Provide the [x, y] coordinate of the cell's center where the given text is located.  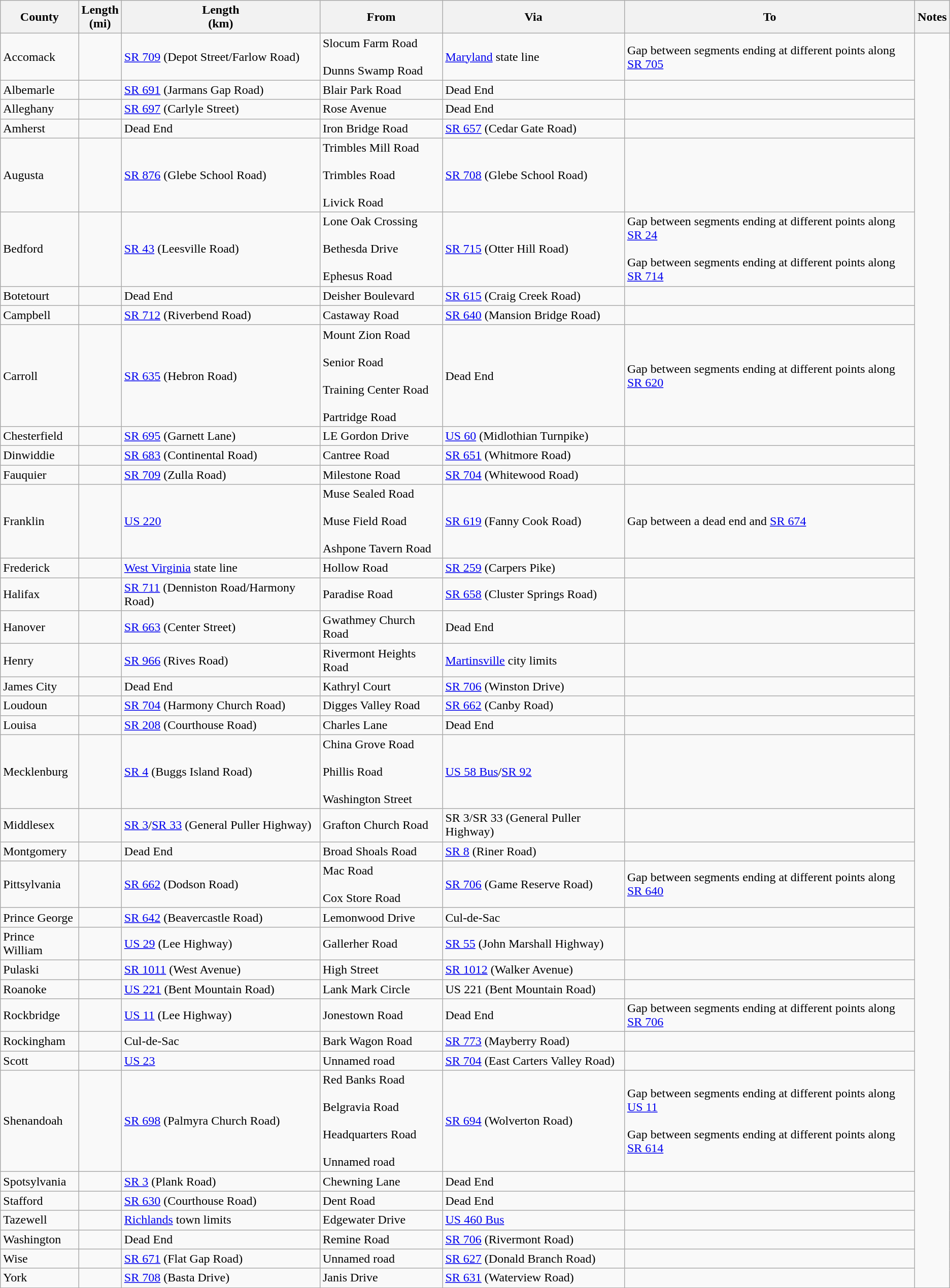
Gap between a dead end and SR 674 [769, 521]
US 460 Bus [533, 1220]
US 23 [220, 1061]
Gap between segments ending at different points along SR 620 [769, 375]
Wise [40, 1259]
Bedford [40, 249]
Hollow Road [381, 568]
SR 704 (Whitewood Road) [533, 474]
Chesterfield [40, 436]
Maryland state line [533, 57]
Franklin [40, 521]
SR 631 (Waterview Road) [533, 1278]
Rivermont Heights Road [381, 660]
SR 662 (Dodson Road) [220, 884]
Henry [40, 660]
Iron Bridge Road [381, 128]
Janis Drive [381, 1278]
Roanoke [40, 989]
SR 706 (Rivermont Road) [533, 1239]
Augusta [40, 175]
China Grove RoadPhillis RoadWashington Street [381, 772]
SR 773 (Mayberry Road) [533, 1041]
Red Banks RoadBelgravia RoadHeadquarters RoadUnnamed road [381, 1121]
SR 619 (Fanny Cook Road) [533, 521]
Deisher Boulevard [381, 296]
Martinsville city limits [533, 660]
SR 55 (John Marshall Highway) [533, 944]
SR 640 (Mansion Bridge Road) [533, 315]
Gallerher Road [381, 944]
Via [533, 17]
Chewning Lane [381, 1181]
SR 627 (Donald Branch Road) [533, 1259]
SR 704 (Harmony Church Road) [220, 706]
Rockbridge [40, 1016]
Rose Avenue [381, 109]
Accomack [40, 57]
Gap between segments ending at different points along SR 640 [769, 884]
Cantree Road [381, 455]
Pulaski [40, 969]
LE Gordon Drive [381, 436]
SR 671 (Flat Gap Road) [220, 1259]
Richlands town limits [220, 1220]
Gap between segments ending at different points along SR 705 [769, 57]
Washington [40, 1239]
Gwathmey Church Road [381, 627]
Mount Zion RoadSenior RoadTraining Center RoadPartridge Road [381, 375]
SR 4 (Buggs Island Road) [220, 772]
County [40, 17]
SR 694 (Wolverton Road) [533, 1121]
Bark Wagon Road [381, 1041]
SR 966 (Rives Road) [220, 660]
Middlesex [40, 825]
Stafford [40, 1201]
Spotsylvania [40, 1181]
Fauquier [40, 474]
Dinwiddie [40, 455]
SR 706 (Winston Drive) [533, 686]
SR 715 (Otter Hill Road) [533, 249]
Alleghany [40, 109]
SR 683 (Continental Road) [220, 455]
SR 691 (Jarmans Gap Road) [220, 90]
SR 1011 (West Avenue) [220, 969]
Kathryl Court [381, 686]
Length(mi) [100, 17]
Slocum Farm RoadDunns Swamp Road [381, 57]
SR 615 (Craig Creek Road) [533, 296]
Length(km) [220, 17]
Rockingham [40, 1041]
Castaway Road [381, 315]
Lemonwood Drive [381, 917]
SR 43 (Leesville Road) [220, 249]
Gap between segments ending at different points along US 11Gap between segments ending at different points along SR 614 [769, 1121]
SR 630 (Courthouse Road) [220, 1201]
SR 658 (Cluster Springs Road) [533, 595]
SR 704 (East Carters Valley Road) [533, 1061]
Loudoun [40, 706]
SR 208 (Courthouse Road) [220, 725]
SR 695 (Garnett Lane) [220, 436]
Montgomery [40, 851]
SR 259 (Carpers Pike) [533, 568]
Prince William [40, 944]
Louisa [40, 725]
Lone Oak CrossingBethesda DriveEphesus Road [381, 249]
High Street [381, 969]
SR 8 (Riner Road) [533, 851]
Digges Valley Road [381, 706]
Campbell [40, 315]
SR 663 (Center Street) [220, 627]
Halifax [40, 595]
Muse Sealed RoadMuse Field RoadAshpone Tavern Road [381, 521]
Prince George [40, 917]
SR 662 (Canby Road) [533, 706]
Remine Road [381, 1239]
Lank Mark Circle [381, 989]
Grafton Church Road [381, 825]
Carroll [40, 375]
James City [40, 686]
Frederick [40, 568]
SR 697 (Carlyle Street) [220, 109]
SR 642 (Beavercastle Road) [220, 917]
SR 657 (Cedar Gate Road) [533, 128]
To [769, 17]
Hanover [40, 627]
US 58 Bus/SR 92 [533, 772]
From [381, 17]
US 60 (Midlothian Turnpike) [533, 436]
Gap between segments ending at different points along SR 706 [769, 1016]
SR 876 (Glebe School Road) [220, 175]
SR 3 (Plank Road) [220, 1181]
Broad Shoals Road [381, 851]
York [40, 1278]
Edgewater Drive [381, 1220]
Jonestown Road [381, 1016]
Notes [932, 17]
SR 709 (Depot Street/Farlow Road) [220, 57]
SR 708 (Glebe School Road) [533, 175]
Tazewell [40, 1220]
Botetourt [40, 296]
Trimbles Mill RoadTrimbles RoadLivick Road [381, 175]
Pittsylvania [40, 884]
SR 708 (Basta Drive) [220, 1278]
SR 711 (Denniston Road/Harmony Road) [220, 595]
SR 698 (Palmyra Church Road) [220, 1121]
SR 1012 (Walker Avenue) [533, 969]
Gap between segments ending at different points along SR 24Gap between segments ending at different points along SR 714 [769, 249]
Mecklenburg [40, 772]
Shenandoah [40, 1121]
Paradise Road [381, 595]
Albemarle [40, 90]
SR 712 (Riverbend Road) [220, 315]
SR 706 (Game Reserve Road) [533, 884]
Blair Park Road [381, 90]
Mac RoadCox Store Road [381, 884]
Charles Lane [381, 725]
Dent Road [381, 1201]
Milestone Road [381, 474]
SR 635 (Hebron Road) [220, 375]
West Virginia state line [220, 568]
SR 709 (Zulla Road) [220, 474]
Scott [40, 1061]
Amherst [40, 128]
US 29 (Lee Highway) [220, 944]
SR 651 (Whitmore Road) [533, 455]
US 11 (Lee Highway) [220, 1016]
US 220 [220, 521]
